Capture the cell that displays the provided text and extract its (x, y) central coordinate. 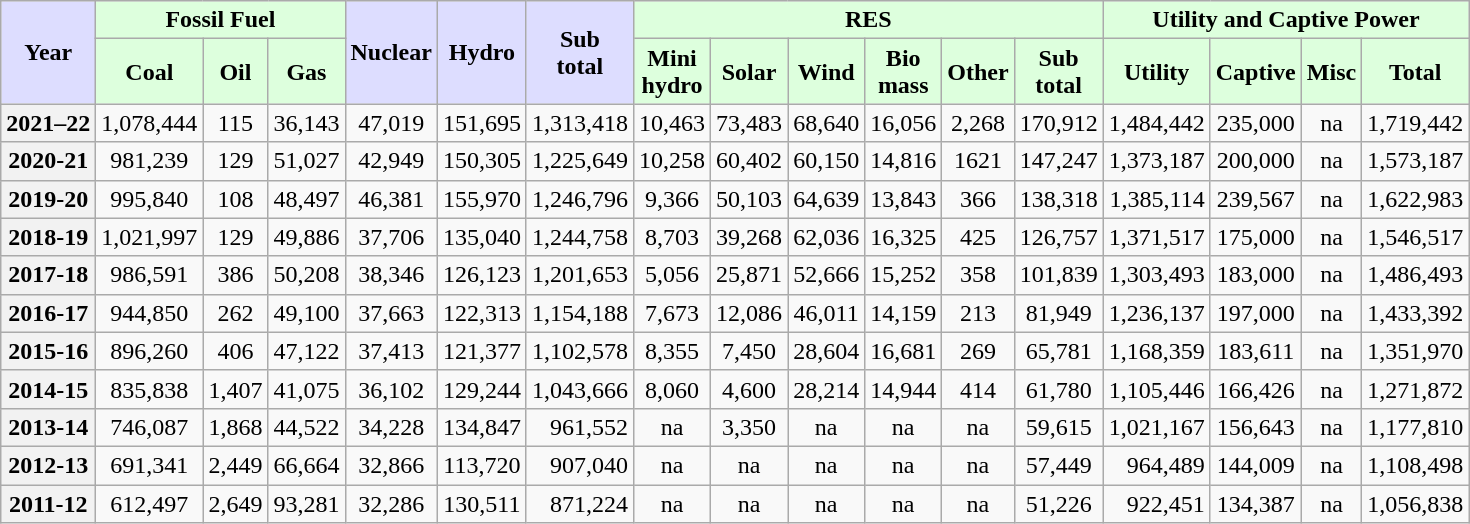
Other (978, 72)
8,703 (672, 237)
2018-19 (48, 237)
14,159 (904, 313)
Gas (306, 72)
1,168,359 (1156, 351)
366 (978, 199)
1,246,796 (580, 199)
38,346 (391, 275)
51,226 (1058, 503)
944,850 (150, 313)
5,056 (672, 275)
Utility (1156, 72)
414 (978, 389)
48,497 (306, 199)
1,236,137 (1156, 313)
2013-14 (48, 427)
2015-16 (48, 351)
150,305 (482, 161)
50,208 (306, 275)
130,511 (482, 503)
49,886 (306, 237)
1,868 (236, 427)
358 (978, 275)
1,407 (236, 389)
47,019 (391, 123)
32,866 (391, 465)
1,271,872 (1416, 389)
922,451 (1156, 503)
59,615 (1058, 427)
1,244,758 (580, 237)
1,486,493 (1416, 275)
Biomass (904, 72)
1,105,446 (1156, 389)
386 (236, 275)
135,040 (482, 237)
1,108,498 (1416, 465)
Fossil Fuel (220, 20)
147,247 (1058, 161)
73,483 (750, 123)
101,839 (1058, 275)
964,489 (1156, 465)
2,268 (978, 123)
16,325 (904, 237)
12,086 (750, 313)
14,944 (904, 389)
1,373,187 (1156, 161)
37,706 (391, 237)
115 (236, 123)
1,546,517 (1416, 237)
1,433,392 (1416, 313)
156,643 (1256, 427)
1,225,649 (580, 161)
1,622,983 (1416, 199)
144,009 (1256, 465)
1,385,114 (1156, 199)
213 (978, 313)
2,449 (236, 465)
8,355 (672, 351)
1,021,167 (1156, 427)
42,949 (391, 161)
66,664 (306, 465)
Oil (236, 72)
122,313 (482, 313)
235,000 (1256, 123)
406 (236, 351)
34,228 (391, 427)
1,351,970 (1416, 351)
41,075 (306, 389)
746,087 (150, 427)
1,303,493 (1156, 275)
121,377 (482, 351)
134,847 (482, 427)
Misc (1331, 72)
2020-21 (48, 161)
60,150 (826, 161)
15,252 (904, 275)
126,123 (482, 275)
1,201,653 (580, 275)
166,426 (1256, 389)
32,286 (391, 503)
2012-13 (48, 465)
37,413 (391, 351)
200,000 (1256, 161)
425 (978, 237)
907,040 (580, 465)
1621 (978, 161)
1,102,578 (580, 351)
2017-18 (48, 275)
961,552 (580, 427)
37,663 (391, 313)
Captive (1256, 72)
129,244 (482, 389)
Minihydro (672, 72)
57,449 (1058, 465)
50,103 (750, 199)
896,260 (150, 351)
16,056 (904, 123)
93,281 (306, 503)
46,011 (826, 313)
1,371,517 (1156, 237)
7,450 (750, 351)
28,604 (826, 351)
61,780 (1058, 389)
81,949 (1058, 313)
151,695 (482, 123)
269 (978, 351)
Coal (150, 72)
691,341 (150, 465)
Total (1416, 72)
170,912 (1058, 123)
1,043,666 (580, 389)
Nuclear (391, 52)
1,177,810 (1416, 427)
28,214 (826, 389)
239,567 (1256, 199)
60,402 (750, 161)
13,843 (904, 199)
183,611 (1256, 351)
68,640 (826, 123)
1,078,444 (150, 123)
3,350 (750, 427)
39,268 (750, 237)
134,387 (1256, 503)
64,639 (826, 199)
16,681 (904, 351)
Wind (826, 72)
65,781 (1058, 351)
1,056,838 (1416, 503)
2019-20 (48, 199)
138,318 (1058, 199)
9,366 (672, 199)
175,000 (1256, 237)
2021–22 (48, 123)
113,720 (482, 465)
126,757 (1058, 237)
Hydro (482, 52)
47,122 (306, 351)
36,143 (306, 123)
197,000 (1256, 313)
108 (236, 199)
Solar (750, 72)
62,036 (826, 237)
1,719,442 (1416, 123)
835,838 (150, 389)
44,522 (306, 427)
7,673 (672, 313)
2,649 (236, 503)
10,463 (672, 123)
2016-17 (48, 313)
871,224 (580, 503)
155,970 (482, 199)
1,154,188 (580, 313)
51,027 (306, 161)
2011-12 (48, 503)
2014-15 (48, 389)
1,484,442 (1156, 123)
8,060 (672, 389)
25,871 (750, 275)
10,258 (672, 161)
RES (868, 20)
46,381 (391, 199)
981,239 (150, 161)
183,000 (1256, 275)
36,102 (391, 389)
1,573,187 (1416, 161)
1,313,418 (580, 123)
49,100 (306, 313)
995,840 (150, 199)
52,666 (826, 275)
Year (48, 52)
14,816 (904, 161)
262 (236, 313)
4,600 (750, 389)
Utility and Captive Power (1286, 20)
986,591 (150, 275)
1,021,997 (150, 237)
612,497 (150, 503)
